Detect which cell encompasses the target text, then output its (X, Y) center coordinate. 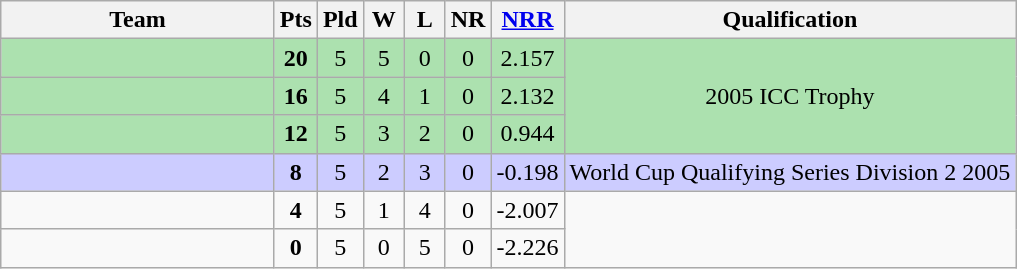
NR (468, 20)
12 (296, 134)
Team (138, 20)
L (424, 20)
0.944 (528, 134)
-0.198 (528, 172)
Pts (296, 20)
8 (296, 172)
2005 ICC Trophy (790, 96)
-2.007 (528, 210)
16 (296, 96)
20 (296, 58)
NRR (528, 20)
Pld (340, 20)
2.132 (528, 96)
-2.226 (528, 248)
W (384, 20)
2.157 (528, 58)
World Cup Qualifying Series Division 2 2005 (790, 172)
Qualification (790, 20)
